Locate the cell with the specified text and output its (x, y) center coordinate. 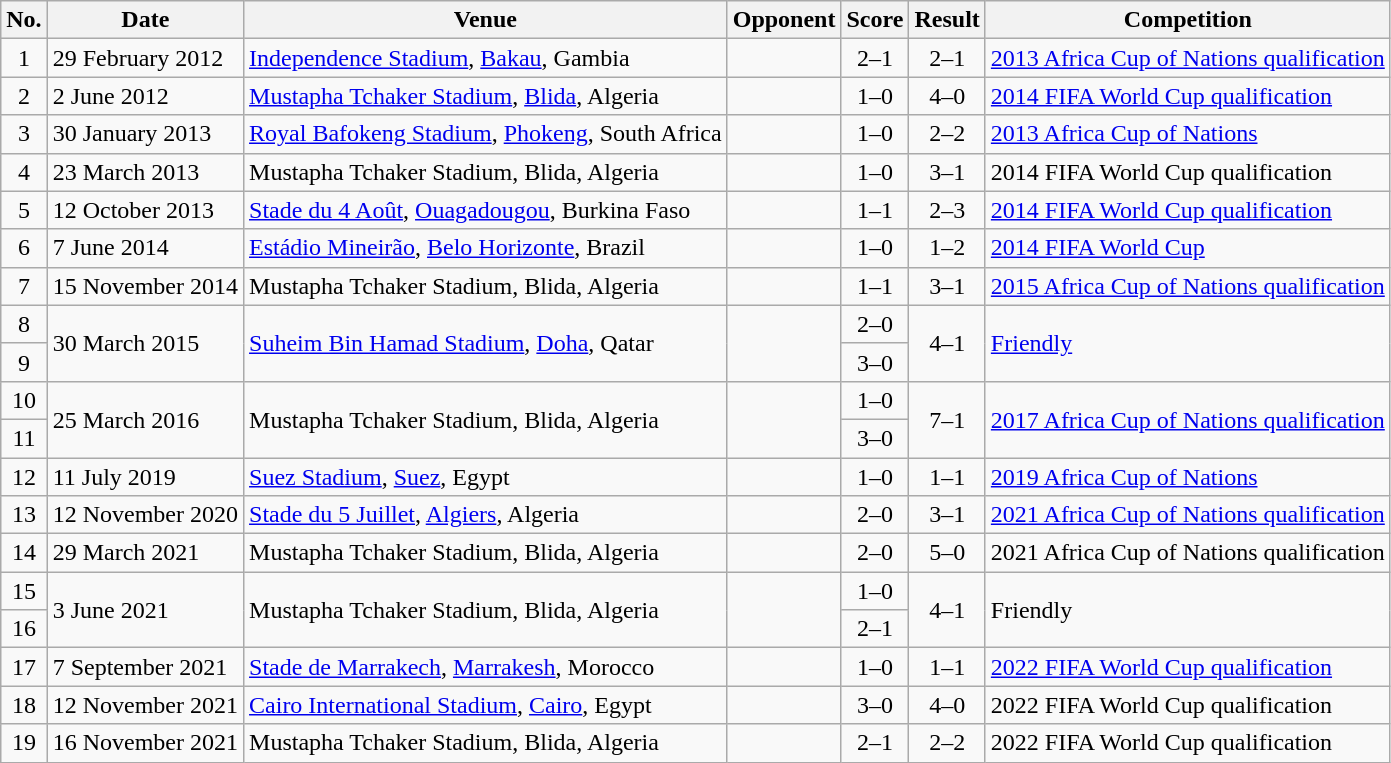
12 October 2013 (145, 210)
7 (24, 286)
Score (875, 20)
2–3 (947, 210)
2015 Africa Cup of Nations qualification (1188, 286)
Opponent (784, 20)
Stade de Marrakech, Marrakesh, Morocco (486, 667)
4 (24, 172)
3 (24, 134)
25 March 2016 (145, 419)
3 June 2021 (145, 610)
Stade du 5 Juillet, Algiers, Algeria (486, 515)
Result (947, 20)
16 (24, 629)
30 January 2013 (145, 134)
2017 Africa Cup of Nations qualification (1188, 419)
1–2 (947, 248)
7–1 (947, 419)
12 November 2021 (145, 705)
6 (24, 248)
29 March 2021 (145, 553)
19 (24, 743)
10 (24, 400)
18 (24, 705)
8 (24, 324)
No. (24, 20)
Date (145, 20)
11 July 2019 (145, 477)
17 (24, 667)
13 (24, 515)
Estádio Mineirão, Belo Horizonte, Brazil (486, 248)
Stade du 4 Août, Ouagadougou, Burkina Faso (486, 210)
2 June 2012 (145, 96)
15 (24, 591)
Venue (486, 20)
7 September 2021 (145, 667)
Suheim Bin Hamad Stadium, Doha, Qatar (486, 343)
7 June 2014 (145, 248)
14 (24, 553)
Competition (1188, 20)
2013 Africa Cup of Nations (1188, 134)
15 November 2014 (145, 286)
5–0 (947, 553)
23 March 2013 (145, 172)
11 (24, 438)
Royal Bafokeng Stadium, Phokeng, South Africa (486, 134)
9 (24, 362)
12 (24, 477)
29 February 2012 (145, 58)
2019 Africa Cup of Nations (1188, 477)
Independence Stadium, Bakau, Gambia (486, 58)
Cairo International Stadium, Cairo, Egypt (486, 705)
Suez Stadium, Suez, Egypt (486, 477)
5 (24, 210)
16 November 2021 (145, 743)
2014 FIFA World Cup (1188, 248)
12 November 2020 (145, 515)
30 March 2015 (145, 343)
1 (24, 58)
2 (24, 96)
2013 Africa Cup of Nations qualification (1188, 58)
